Return [x, y] of the center of cell containing provided text 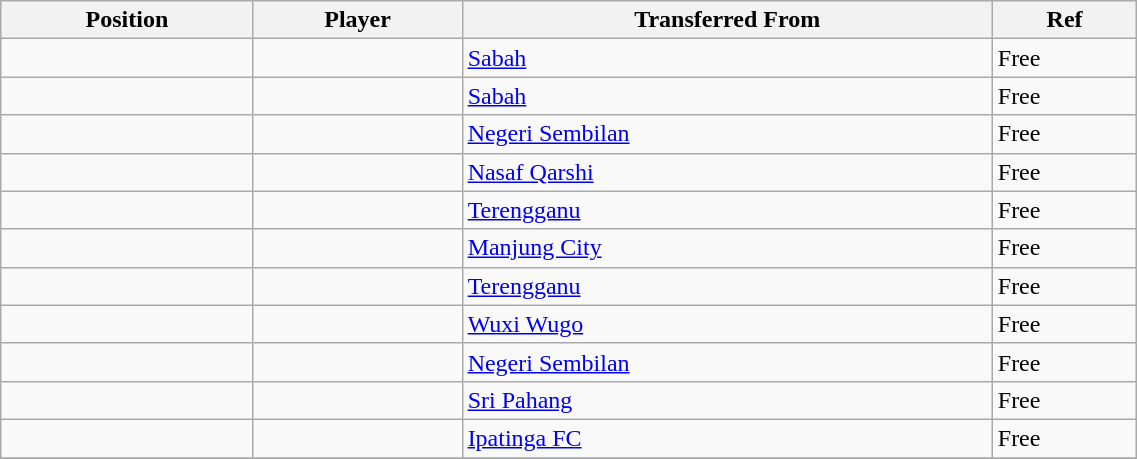
Transferred From [727, 20]
Manjung City [727, 248]
Nasaf Qarshi [727, 172]
Sri Pahang [727, 400]
Wuxi Wugo [727, 324]
Ipatinga FC [727, 438]
Ref [1064, 20]
Position [127, 20]
Player [358, 20]
